Pinpoint the cell where the given text exists, returning its (X, Y) midpoint coordinate. 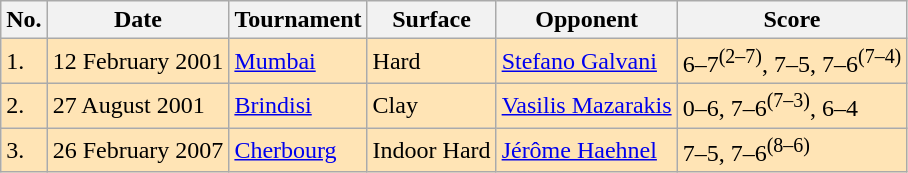
Brindisi (298, 106)
Vasilis Mazarakis (586, 106)
Hard (432, 62)
26 February 2007 (138, 150)
Cherbourg (298, 150)
27 August 2001 (138, 106)
Score (792, 20)
1. (24, 62)
0–6, 7–6(7–3), 6–4 (792, 106)
Jérôme Haehnel (586, 150)
Clay (432, 106)
7–5, 7–6(8–6) (792, 150)
2. (24, 106)
Indoor Hard (432, 150)
Opponent (586, 20)
3. (24, 150)
Stefano Galvani (586, 62)
12 February 2001 (138, 62)
Mumbai (298, 62)
6–7(2–7), 7–5, 7–6(7–4) (792, 62)
Date (138, 20)
Tournament (298, 20)
Surface (432, 20)
No. (24, 20)
